Scan for the cell matching the given text and deliver its (X, Y) coordinate at center. 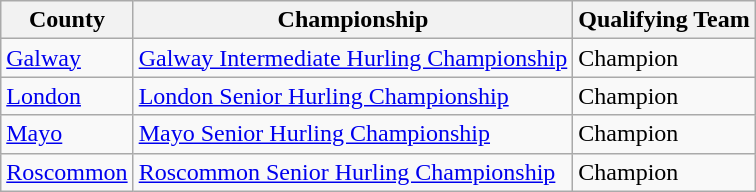
London Senior Hurling Championship (353, 96)
Galway Intermediate Hurling Championship (353, 58)
Qualifying Team (664, 20)
Mayo Senior Hurling Championship (353, 134)
Roscommon Senior Hurling Championship (353, 172)
Galway (67, 58)
Mayo (67, 134)
Championship (353, 20)
Roscommon (67, 172)
County (67, 20)
London (67, 96)
